Find where the given text appears and provide that cell's center as [x, y] coordinate. 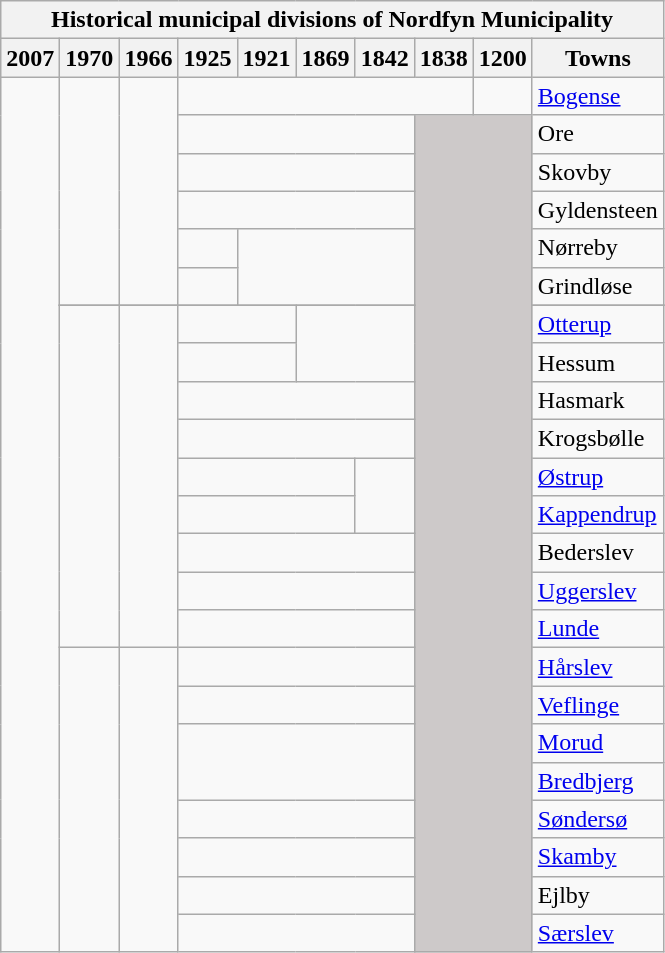
Kappendrup [598, 515]
Bederslev [598, 553]
1869 [326, 58]
1838 [444, 58]
Særslev [598, 933]
Bogense [598, 96]
Hessum [598, 362]
Gyldensteen [598, 210]
Nørreby [598, 248]
Skamby [598, 857]
Ore [598, 134]
Bredbjerg [598, 781]
Morud [598, 743]
Historical municipal divisions of Nordfyn Municipality [332, 20]
Hasmark [598, 400]
2007 [30, 58]
1925 [208, 58]
Veflinge [598, 705]
Uggerslev [598, 591]
Towns [598, 58]
1921 [266, 58]
Søndersø [598, 819]
Lunde [598, 629]
Skovby [598, 172]
Ejlby [598, 895]
Otterup [598, 324]
1200 [502, 58]
1970 [90, 58]
1842 [384, 58]
Krogsbølle [598, 438]
Østrup [598, 477]
Grindløse [598, 286]
Hårslev [598, 667]
1966 [148, 58]
